Provide the (x, y) coordinate of the cell's center where the given text is located.  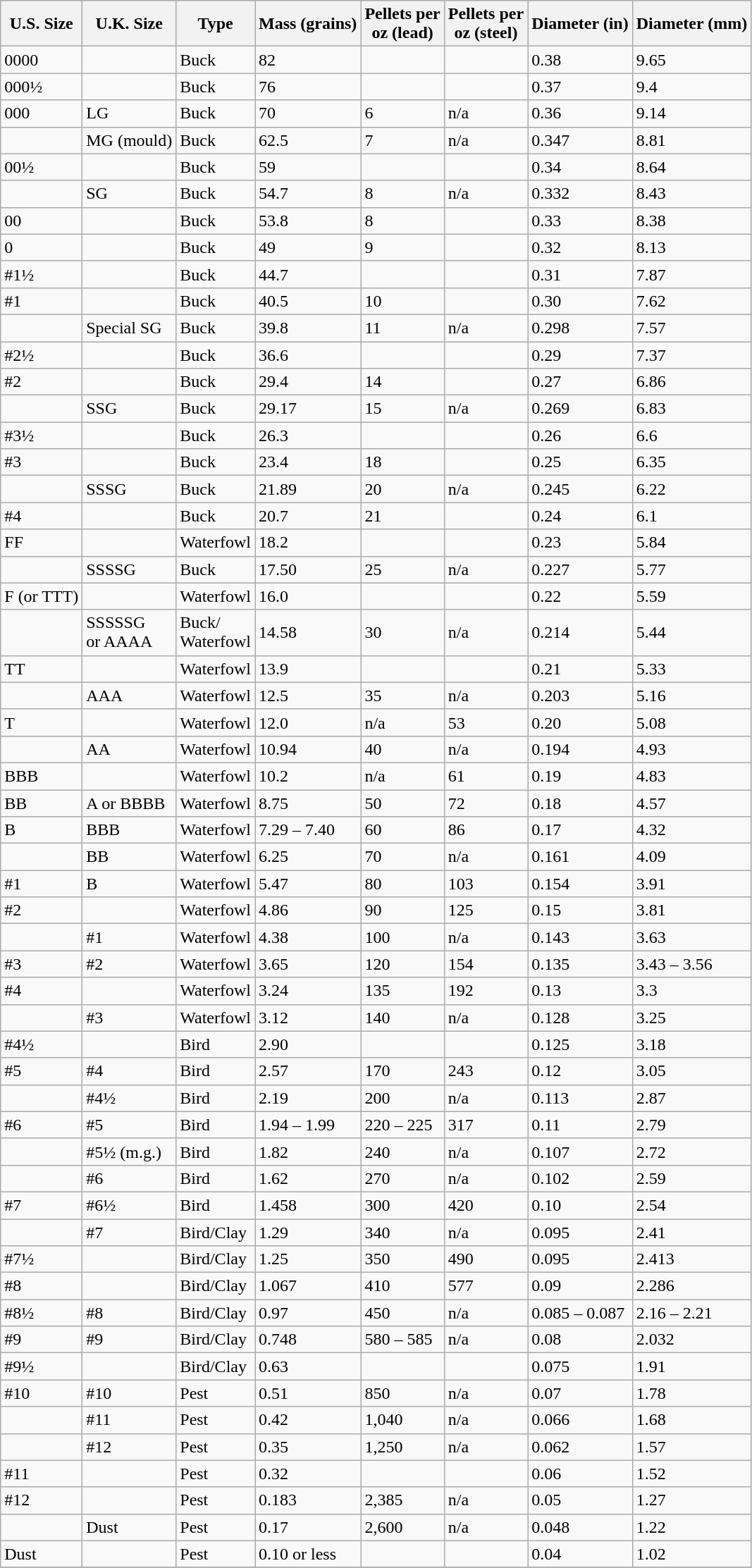
F (or TTT) (42, 596)
SSSG (130, 489)
0.748 (308, 1340)
10.94 (308, 749)
AAA (130, 696)
490 (486, 1259)
140 (402, 1018)
0.29 (581, 354)
LG (130, 113)
0.107 (581, 1152)
3.24 (308, 991)
0.37 (581, 87)
61 (486, 776)
8.64 (692, 167)
3.63 (692, 937)
0.203 (581, 696)
0.30 (581, 301)
TT (42, 669)
#9½ (42, 1366)
1.62 (308, 1178)
53 (486, 722)
MG (mould) (130, 140)
12.0 (308, 722)
2.54 (692, 1205)
#5½ (m.g.) (130, 1152)
0.25 (581, 462)
29.4 (308, 382)
0.34 (581, 167)
0.15 (581, 910)
2.79 (692, 1125)
3.18 (692, 1044)
0.27 (581, 382)
14.58 (308, 633)
#6½ (130, 1205)
0.09 (581, 1286)
2.90 (308, 1044)
SSSSG (130, 569)
0.125 (581, 1044)
#2½ (42, 354)
5.16 (692, 696)
0.18 (581, 803)
#1½ (42, 274)
18.2 (308, 543)
14 (402, 382)
240 (402, 1152)
7.37 (692, 354)
40.5 (308, 301)
3.05 (692, 1071)
0.31 (581, 274)
0.26 (581, 436)
0.143 (581, 937)
35 (402, 696)
0.42 (308, 1420)
6.86 (692, 382)
2.413 (692, 1259)
62.5 (308, 140)
170 (402, 1071)
44.7 (308, 274)
49 (308, 247)
6.83 (692, 409)
0.06 (581, 1474)
0.227 (581, 569)
317 (486, 1125)
6.1 (692, 516)
30 (402, 633)
1,040 (402, 1420)
U.K. Size (130, 24)
0.63 (308, 1366)
T (42, 722)
#8½ (42, 1313)
10.2 (308, 776)
3.12 (308, 1018)
7.87 (692, 274)
0.24 (581, 516)
1.29 (308, 1233)
Pellets peroz (lead) (402, 24)
0.269 (581, 409)
1.067 (308, 1286)
7.62 (692, 301)
1.68 (692, 1420)
0.347 (581, 140)
3.25 (692, 1018)
0.154 (581, 884)
5.08 (692, 722)
2.57 (308, 1071)
FF (42, 543)
36.6 (308, 354)
2.286 (692, 1286)
410 (402, 1286)
4.86 (308, 910)
2,385 (402, 1500)
1.91 (692, 1366)
0.085 – 0.087 (581, 1313)
23.4 (308, 462)
0.04 (581, 1554)
20.7 (308, 516)
2.19 (308, 1098)
0.33 (581, 221)
18 (402, 462)
2.032 (692, 1340)
Pellets peroz (steel) (486, 24)
8.81 (692, 140)
SSG (130, 409)
5.77 (692, 569)
135 (402, 991)
80 (402, 884)
4.38 (308, 937)
Mass (grains) (308, 24)
54.7 (308, 194)
0.245 (581, 489)
0.22 (581, 596)
0.05 (581, 1500)
20 (402, 489)
8.13 (692, 247)
2.59 (692, 1178)
9.14 (692, 113)
8.43 (692, 194)
4.93 (692, 749)
3.65 (308, 964)
90 (402, 910)
1.02 (692, 1554)
00½ (42, 167)
0000 (42, 60)
0.183 (308, 1500)
0.51 (308, 1393)
59 (308, 167)
16.0 (308, 596)
00 (42, 221)
0.11 (581, 1125)
1.25 (308, 1259)
5.59 (692, 596)
82 (308, 60)
6 (402, 113)
9.4 (692, 87)
1.94 – 1.99 (308, 1125)
6.6 (692, 436)
4.32 (692, 830)
000½ (42, 87)
12.5 (308, 696)
86 (486, 830)
450 (402, 1313)
SG (130, 194)
8.75 (308, 803)
0.19 (581, 776)
0.062 (581, 1447)
6.25 (308, 857)
6.22 (692, 489)
40 (402, 749)
0.13 (581, 991)
7 (402, 140)
50 (402, 803)
0.214 (581, 633)
850 (402, 1393)
350 (402, 1259)
5.47 (308, 884)
0.075 (581, 1366)
9.65 (692, 60)
1.22 (692, 1527)
580 – 585 (402, 1340)
0.36 (581, 113)
0.20 (581, 722)
300 (402, 1205)
17.50 (308, 569)
#3½ (42, 436)
0.38 (581, 60)
0.08 (581, 1340)
2,600 (402, 1527)
A or BBBB (130, 803)
0.298 (581, 328)
2.41 (692, 1233)
3.91 (692, 884)
0.21 (581, 669)
29.17 (308, 409)
420 (486, 1205)
53.8 (308, 221)
11 (402, 328)
5.84 (692, 543)
60 (402, 830)
340 (402, 1233)
7.57 (692, 328)
0.128 (581, 1018)
154 (486, 964)
Diameter (mm) (692, 24)
0.048 (581, 1527)
#7½ (42, 1259)
2.87 (692, 1098)
0.066 (581, 1420)
25 (402, 569)
0 (42, 247)
0.10 (581, 1205)
0.12 (581, 1071)
21 (402, 516)
220 – 225 (402, 1125)
8.38 (692, 221)
1,250 (402, 1447)
577 (486, 1286)
26.3 (308, 436)
0.102 (581, 1178)
1.52 (692, 1474)
200 (402, 1098)
120 (402, 964)
5.33 (692, 669)
4.09 (692, 857)
1.458 (308, 1205)
0.23 (581, 543)
0.35 (308, 1447)
0.135 (581, 964)
6.35 (692, 462)
1.57 (692, 1447)
2.72 (692, 1152)
9 (402, 247)
5.44 (692, 633)
4.83 (692, 776)
270 (402, 1178)
192 (486, 991)
15 (402, 409)
1.82 (308, 1152)
125 (486, 910)
103 (486, 884)
3.81 (692, 910)
3.43 – 3.56 (692, 964)
39.8 (308, 328)
0.161 (581, 857)
10 (402, 301)
000 (42, 113)
13.9 (308, 669)
Type (216, 24)
AA (130, 749)
2.16 – 2.21 (692, 1313)
1.78 (692, 1393)
SSSSSGor AAAA (130, 633)
3.3 (692, 991)
243 (486, 1071)
Buck/Waterfowl (216, 633)
Diameter (in) (581, 24)
7.29 – 7.40 (308, 830)
76 (308, 87)
0.07 (581, 1393)
72 (486, 803)
0.10 or less (308, 1554)
Special SG (130, 328)
0.113 (581, 1098)
0.332 (581, 194)
0.194 (581, 749)
1.27 (692, 1500)
U.S. Size (42, 24)
100 (402, 937)
21.89 (308, 489)
0.97 (308, 1313)
4.57 (692, 803)
